Return the [x, y] coordinate for the center point of the cell that contains the specified text.  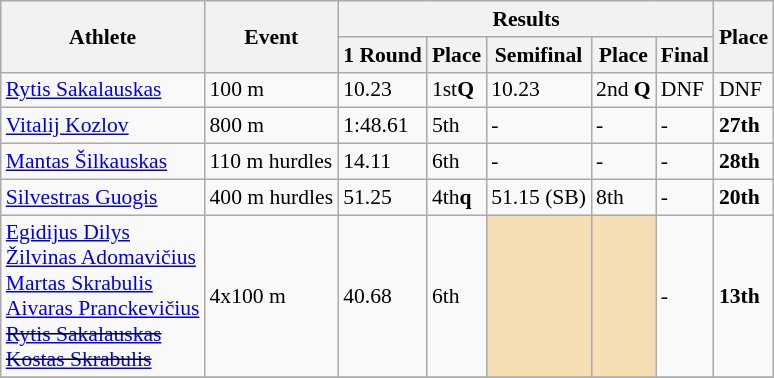
Semifinal [538, 55]
1stQ [456, 90]
Final [685, 55]
5th [456, 126]
27th [744, 126]
1 Round [382, 55]
40.68 [382, 296]
400 m hurdles [271, 197]
Egidijus Dilys Žilvinas Adomavičius Martas Skrabulis Aivaras Pranckevičius Rytis Sakalauskas Kostas Skrabulis [103, 296]
Event [271, 36]
4thq [456, 197]
2nd Q [624, 90]
Silvestras Guogis [103, 197]
Vitalij Kozlov [103, 126]
100 m [271, 90]
51.15 (SB) [538, 197]
Rytis Sakalauskas [103, 90]
51.25 [382, 197]
Mantas Šilkauskas [103, 162]
1:48.61 [382, 126]
13th [744, 296]
Results [526, 19]
110 m hurdles [271, 162]
14.11 [382, 162]
8th [624, 197]
4x100 m [271, 296]
Athlete [103, 36]
20th [744, 197]
800 m [271, 126]
28th [744, 162]
